Return (X, Y) of the center of cell containing provided text 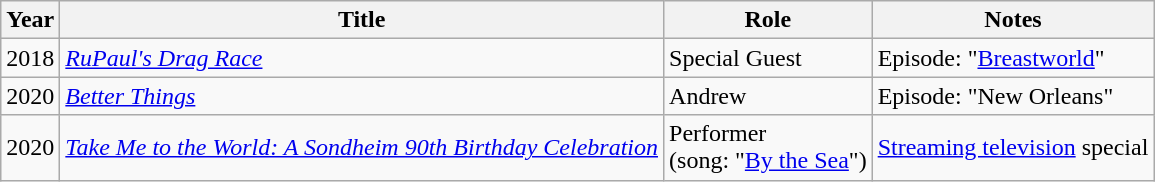
Episode: "New Orleans" (1013, 96)
Notes (1013, 20)
Year (30, 20)
RuPaul's Drag Race (362, 58)
Performer (song: "By the Sea") (768, 148)
Title (362, 20)
Episode: "Breastworld" (1013, 58)
Role (768, 20)
2018 (30, 58)
Andrew (768, 96)
Special Guest (768, 58)
Take Me to the World: A Sondheim 90th Birthday Celebration (362, 148)
Better Things (362, 96)
Streaming television special (1013, 148)
